Identify which cell holds the provided text, then report its [x, y] central coordinate. 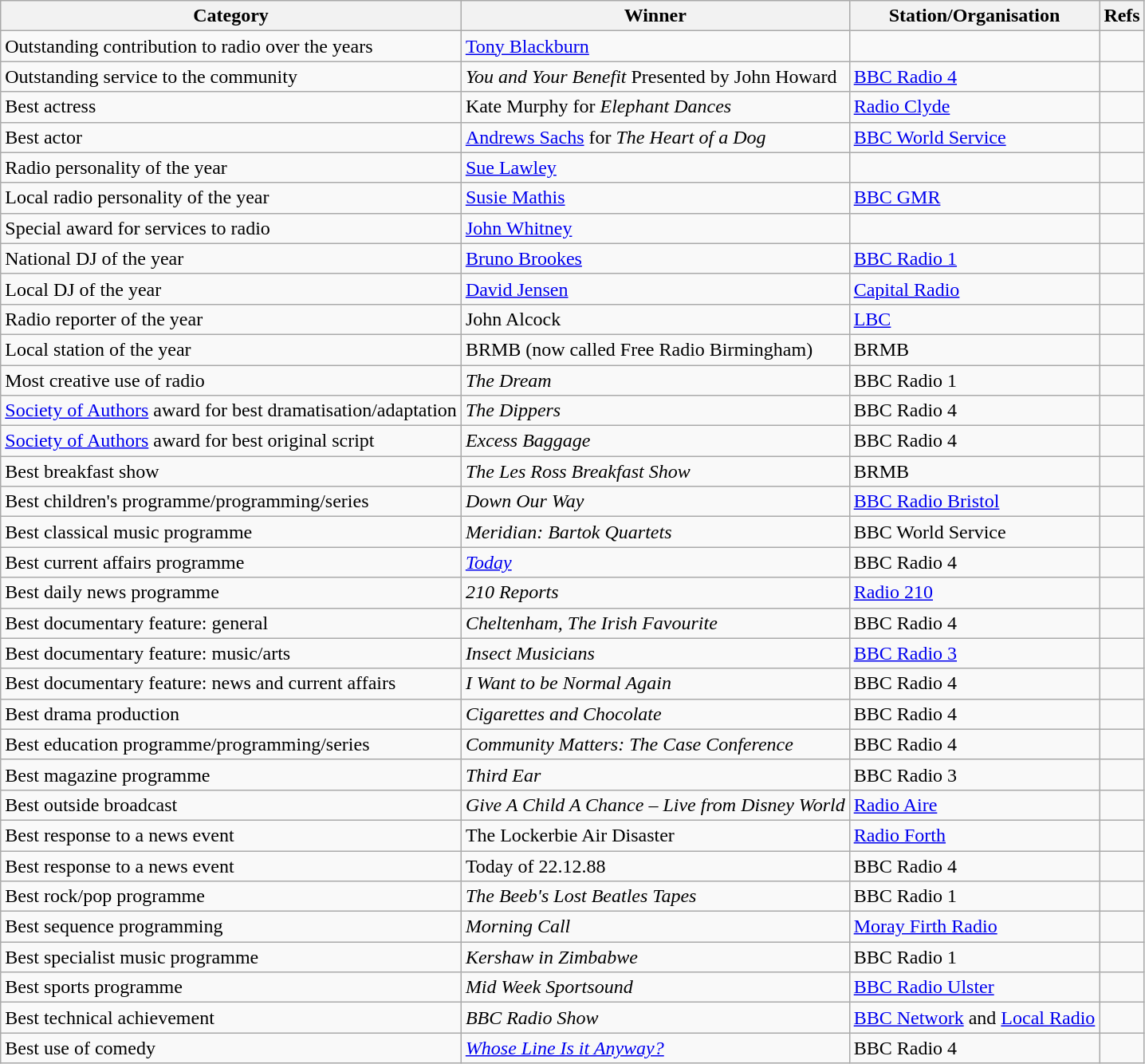
Most creative use of radio [231, 380]
Special award for services to radio [231, 228]
Third Ear [655, 774]
Best children's programme/programming/series [231, 502]
Best outside broadcast [231, 805]
Radio Aire [974, 805]
Insect Musicians [655, 653]
Kershaw in Zimbabwe [655, 957]
Best classical music programme [231, 532]
Radio personality of the year [231, 167]
Best education programme/programming/series [231, 744]
Outstanding contribution to radio over the years [231, 46]
Best use of comedy [231, 1048]
Radio Clyde [974, 107]
Best specialist music programme [231, 957]
Best daily news programme [231, 593]
Capital Radio [974, 289]
The Dream [655, 380]
210 Reports [655, 593]
Best magazine programme [231, 774]
Best drama production [231, 714]
Today of 22.12.88 [655, 865]
Radio 210 [974, 593]
The Lockerbie Air Disaster [655, 835]
Station/Organisation [974, 16]
Outstanding service to the community [231, 77]
The Les Ross Breakfast Show [655, 471]
BBC Network and Local Radio [974, 1018]
The Beeb's Lost Beatles Tapes [655, 897]
Best rock/pop programme [231, 897]
Cheltenham, The Irish Favourite [655, 623]
Bruno Brookes [655, 258]
Give A Child A Chance – Live from Disney World [655, 805]
Local radio personality of the year [231, 198]
Moray Firth Radio [974, 927]
BBC Radio Show [655, 1018]
Excess Baggage [655, 441]
Today [655, 562]
LBC [974, 319]
National DJ of the year [231, 258]
BRMB (now called Free Radio Birmingham) [655, 349]
Best documentary feature: music/arts [231, 653]
John Whitney [655, 228]
I Want to be Normal Again [655, 684]
David Jensen [655, 289]
Whose Line Is it Anyway? [655, 1048]
Radio Forth [974, 835]
Best technical achievement [231, 1018]
BBC Radio Bristol [974, 502]
Best documentary feature: news and current affairs [231, 684]
Society of Authors award for best dramatisation/adaptation [231, 411]
Best actor [231, 137]
You and Your Benefit Presented by John Howard [655, 77]
Best sequence programming [231, 927]
Best actress [231, 107]
Local DJ of the year [231, 289]
Community Matters: The Case Conference [655, 744]
Andrews Sachs for The Heart of a Dog [655, 137]
John Alcock [655, 319]
Morning Call [655, 927]
Kate Murphy for Elephant Dances [655, 107]
Refs [1122, 16]
Best current affairs programme [231, 562]
Best breakfast show [231, 471]
Best documentary feature: general [231, 623]
Radio reporter of the year [231, 319]
Susie Mathis [655, 198]
Meridian: Bartok Quartets [655, 532]
Best sports programme [231, 987]
Sue Lawley [655, 167]
Society of Authors award for best original script [231, 441]
Tony Blackburn [655, 46]
Category [231, 16]
Local station of the year [231, 349]
Down Our Way [655, 502]
BBC GMR [974, 198]
The Dippers [655, 411]
Cigarettes and Chocolate [655, 714]
Mid Week Sportsound [655, 987]
Winner [655, 16]
BBC Radio Ulster [974, 987]
